Output the (x, y) coordinate of the center of the cell containing the given text.  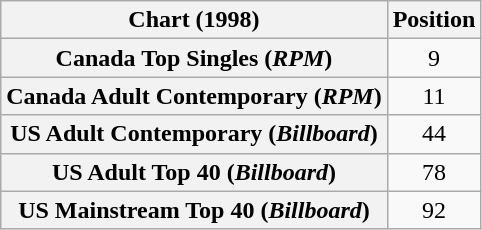
78 (434, 172)
US Adult Contemporary (Billboard) (194, 134)
Position (434, 20)
US Adult Top 40 (Billboard) (194, 172)
Chart (1998) (194, 20)
44 (434, 134)
Canada Adult Contemporary (RPM) (194, 96)
9 (434, 58)
92 (434, 210)
Canada Top Singles (RPM) (194, 58)
11 (434, 96)
US Mainstream Top 40 (Billboard) (194, 210)
